For the text-containing cell, return its midpoint in (X, Y) coordinate format. 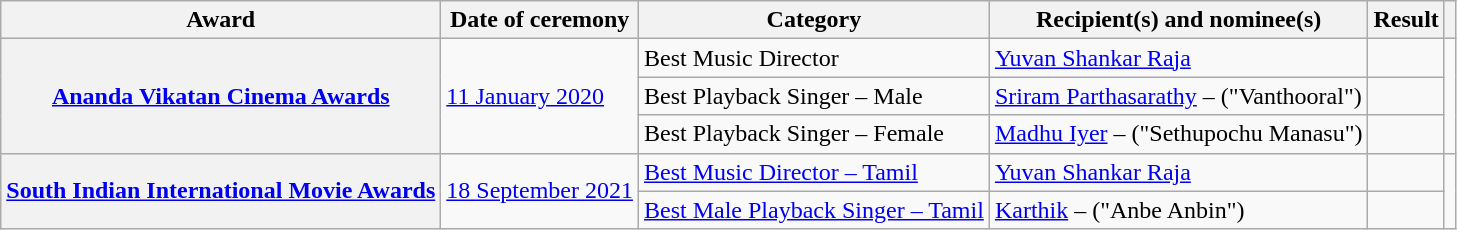
Best Music Director (814, 58)
Sriram Parthasarathy – ("Vanthooral") (1178, 96)
18 September 2021 (540, 191)
Recipient(s) and nominee(s) (1178, 20)
11 January 2020 (540, 96)
Award (221, 20)
Category (814, 20)
Result (1406, 20)
Date of ceremony (540, 20)
Best Male Playback Singer – Tamil (814, 210)
South Indian International Movie Awards (221, 191)
Madhu Iyer – ("Sethupochu Manasu") (1178, 134)
Best Music Director – Tamil (814, 172)
Karthik – ("Anbe Anbin") (1178, 210)
Best Playback Singer – Male (814, 96)
Ananda Vikatan Cinema Awards (221, 96)
Best Playback Singer – Female (814, 134)
